Scan for the cell matching the given text and deliver its [x, y] coordinate at center. 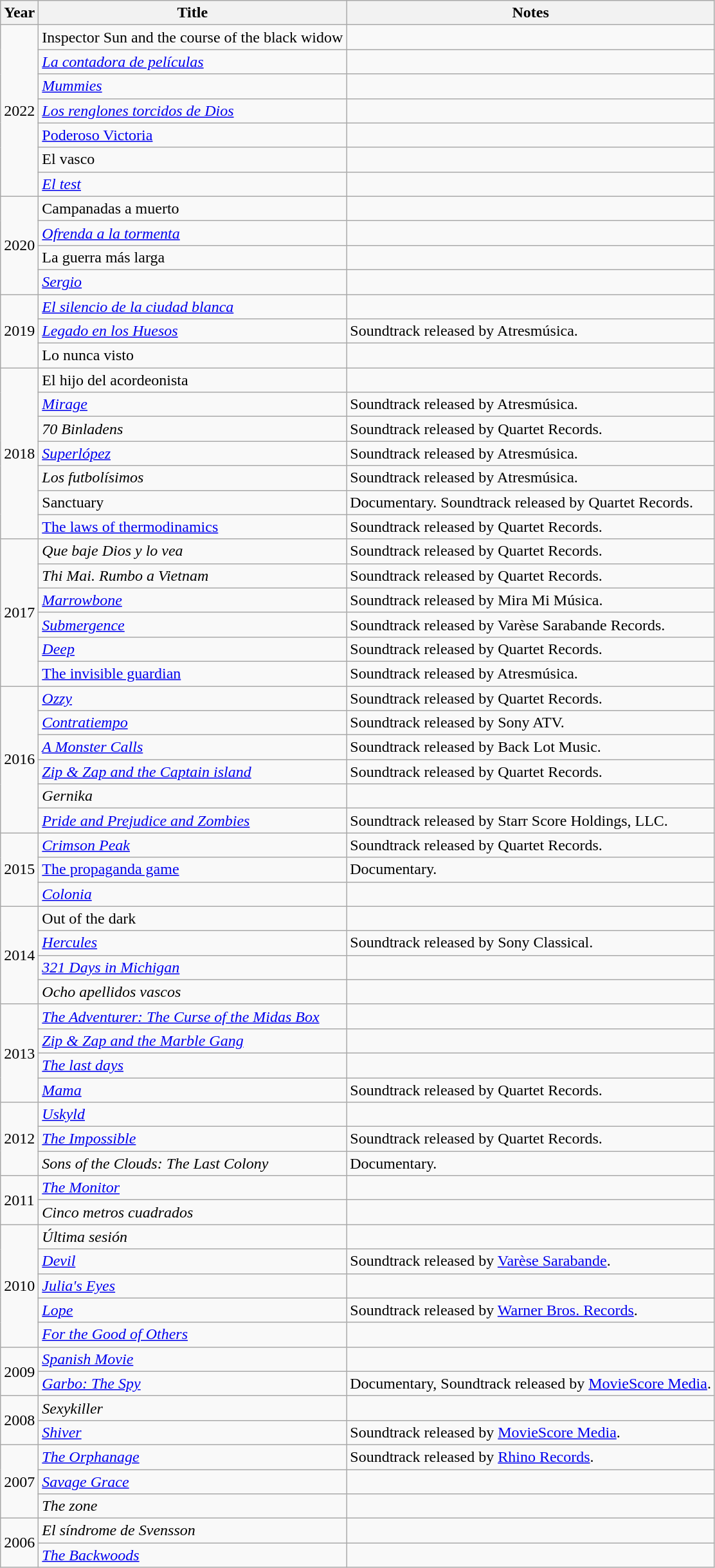
Soundtrack released by Starr Score Holdings, LLC. [531, 821]
The laws of thermodinamics [193, 527]
Thi Mai. Rumbo a Vietnam [193, 576]
2011 [19, 1200]
2019 [19, 331]
Soundtrack released by Back Lot Music. [531, 747]
Sergio [193, 282]
Que baje Dios y lo vea [193, 551]
Shiver [193, 1432]
2016 [19, 759]
Ofrenda a la tormenta [193, 233]
Poderoso Victoria [193, 135]
2017 [19, 612]
70 Binladens [193, 429]
Última sesión [193, 1237]
The Backwoods [193, 1555]
Inspector Sun and the course of the black widow [193, 37]
Julia's Eyes [193, 1286]
Los renglones torcidos de Dios [193, 111]
Sons of the Clouds: The Last Colony [193, 1163]
The zone [193, 1506]
Documentary. Soundtrack released by Quartet Records. [531, 502]
321 Days in Michigan [193, 967]
Mama [193, 1090]
Marrowbone [193, 600]
Soundtrack released by Sony ATV. [531, 723]
Year [19, 13]
Soundtrack released by Warner Bros. Records. [531, 1310]
Deep [193, 649]
The Impossible [193, 1139]
2018 [19, 453]
For the Good of Others [193, 1335]
Title [193, 13]
The propaganda game [193, 870]
The Monitor [193, 1188]
Spanish Movie [193, 1359]
Lope [193, 1310]
Soundtrack released by Varèse Sarabande. [531, 1261]
Garbo: The Spy [193, 1383]
Documentary, Soundtrack released by MovieScore Media. [531, 1383]
Los futbolísimos [193, 478]
Mummies [193, 86]
Colonia [193, 894]
2012 [19, 1139]
Soundtrack released by Rhino Records. [531, 1457]
Notes [531, 13]
2020 [19, 245]
Out of the dark [193, 918]
2008 [19, 1420]
Uskyld [193, 1115]
El hijo del acordeonista [193, 380]
Superlópez [193, 453]
El silencio de la ciudad blanca [193, 307]
2007 [19, 1481]
Soundtrack released by Mira Mi Música. [531, 600]
Soundtrack released by Sony Classical. [531, 943]
El test [193, 184]
Submergence [193, 624]
The Orphanage [193, 1457]
The invisible guardian [193, 673]
Ocho apellidos vascos [193, 992]
2009 [19, 1371]
El vasco [193, 160]
Gernika [193, 796]
La contadora de películas [193, 62]
Soundtrack released by MovieScore Media. [531, 1432]
Sanctuary [193, 502]
Hercules [193, 943]
The Adventurer: The Curse of the Midas Box [193, 1016]
El síndrome de Svensson [193, 1531]
Sexykiller [193, 1408]
Ozzy [193, 698]
Zip & Zap and the Captain island [193, 772]
Devil [193, 1261]
Soundtrack released by Varèse Sarabande Records. [531, 624]
2013 [19, 1053]
Savage Grace [193, 1481]
2022 [19, 111]
La guerra más larga [193, 257]
Campanadas a muerto [193, 208]
2014 [19, 955]
Zip & Zap and the Marble Gang [193, 1041]
Legado en los Huesos [193, 331]
Cinco metros cuadrados [193, 1212]
The last days [193, 1065]
2015 [19, 870]
Crimson Peak [193, 845]
Lo nunca visto [193, 356]
A Monster Calls [193, 747]
2010 [19, 1286]
2006 [19, 1543]
Pride and Prejudice and Zombies [193, 821]
Mirage [193, 405]
Contratiempo [193, 723]
